Capture the cell that displays the provided text and extract its (X, Y) central coordinate. 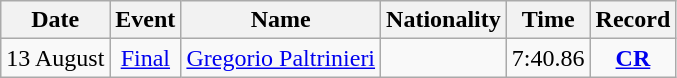
CR (633, 58)
Record (633, 20)
Final (146, 58)
Nationality (444, 20)
Name (281, 20)
Event (146, 20)
13 August (56, 58)
Date (56, 20)
Time (548, 20)
7:40.86 (548, 58)
Gregorio Paltrinieri (281, 58)
